Return the (X, Y) coordinate for the center point of the cell that contains the specified text.  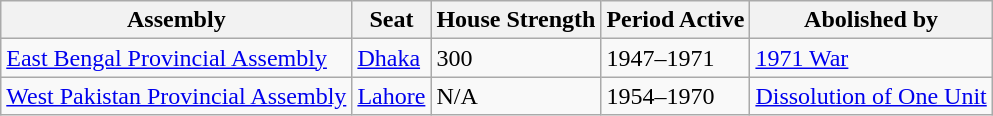
West Pakistan Provincial Assembly (176, 96)
300 (516, 58)
Assembly (176, 20)
House Strength (516, 20)
N/A (516, 96)
East Bengal Provincial Assembly (176, 58)
Dhaka (392, 58)
Dissolution of One Unit (871, 96)
Seat (392, 20)
1947–1971 (676, 58)
1971 War (871, 58)
Abolished by (871, 20)
1954–1970 (676, 96)
Lahore (392, 96)
Period Active (676, 20)
